From the cell containing the given text, extract its center point as (X, Y) coordinate. 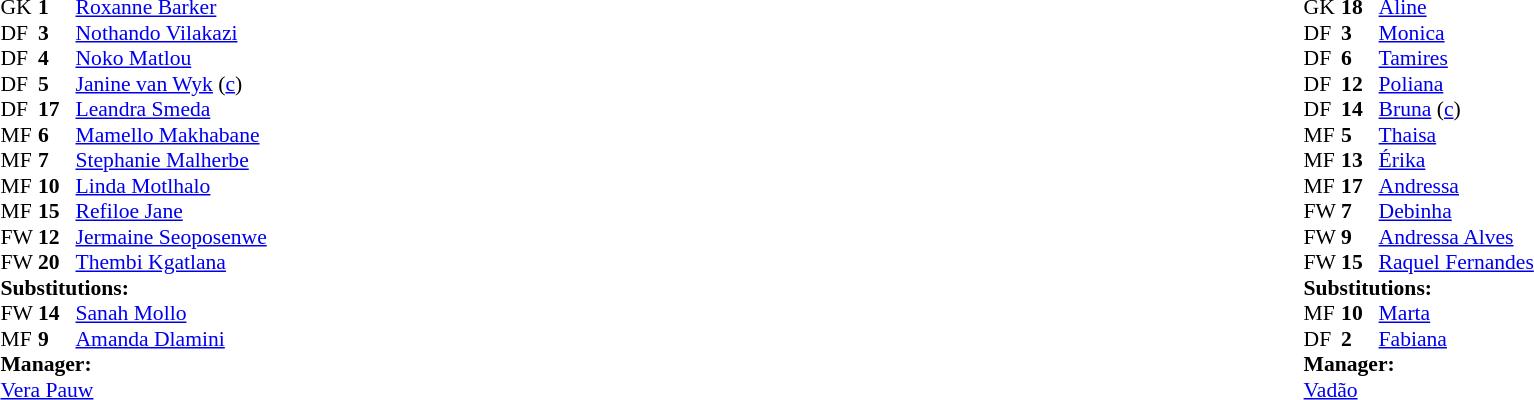
Stephanie Malherbe (172, 161)
13 (1360, 161)
Raquel Fernandes (1456, 263)
Noko Matlou (172, 59)
Andressa Alves (1456, 237)
Amanda Dlamini (172, 339)
Linda Motlhalo (172, 186)
Érika (1456, 161)
Thembi Kgatlana (172, 263)
Fabiana (1456, 339)
Jermaine Seoposenwe (172, 237)
Mamello Makhabane (172, 135)
2 (1360, 339)
Bruna (c) (1456, 109)
Janine van Wyk (c) (172, 84)
Refiloe Jane (172, 211)
20 (57, 263)
Leandra Smeda (172, 109)
Sanah Mollo (172, 313)
Nothando Vilakazi (172, 33)
Monica (1456, 33)
Tamires (1456, 59)
Andressa (1456, 186)
Marta (1456, 313)
Poliana (1456, 84)
4 (57, 59)
Debinha (1456, 211)
Thaisa (1456, 135)
